Capture the cell that displays the provided text and extract its (X, Y) central coordinate. 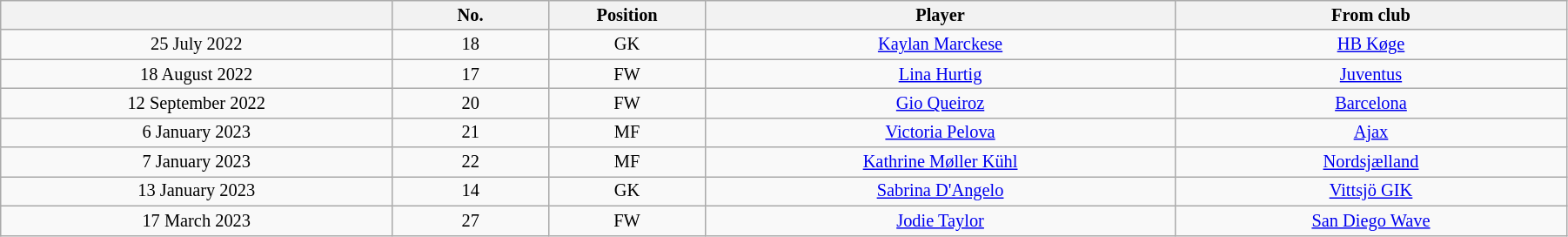
18 (471, 44)
12 September 2022 (197, 103)
Sabrina D'Angelo (941, 191)
Juventus (1371, 74)
21 (471, 132)
18 August 2022 (197, 74)
Ajax (1371, 132)
17 March 2023 (197, 220)
22 (471, 162)
14 (471, 191)
6 January 2023 (197, 132)
San Diego Wave (1371, 220)
25 July 2022 (197, 44)
Gio Queiroz (941, 103)
From club (1371, 15)
Nordsjælland (1371, 162)
Vittsjö GIK (1371, 191)
Kathrine Møller Kühl (941, 162)
No. (471, 15)
HB Køge (1371, 44)
Victoria Pelova (941, 132)
Player (941, 15)
13 January 2023 (197, 191)
7 January 2023 (197, 162)
Kaylan Marckese (941, 44)
Jodie Taylor (941, 220)
Barcelona (1371, 103)
27 (471, 220)
Position (627, 15)
17 (471, 74)
20 (471, 103)
Lina Hurtig (941, 74)
